Provide the [x, y] coordinate of the cell's center where the given text is located.  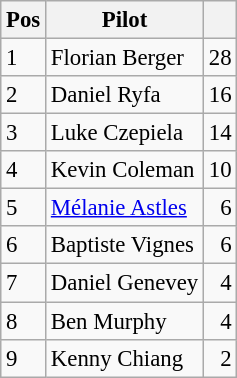
Kenny Chiang [125, 358]
Baptiste Vignes [125, 245]
8 [24, 321]
5 [24, 208]
Mélanie Astles [125, 208]
28 [220, 58]
7 [24, 283]
14 [220, 133]
Pos [24, 20]
Pilot [125, 20]
Daniel Ryfa [125, 95]
10 [220, 170]
Kevin Coleman [125, 170]
Ben Murphy [125, 321]
1 [24, 58]
9 [24, 358]
16 [220, 95]
Florian Berger [125, 58]
Daniel Genevey [125, 283]
3 [24, 133]
Luke Czepiela [125, 133]
